Search for the cell housing the specified text and yield its (X, Y) center coordinate. 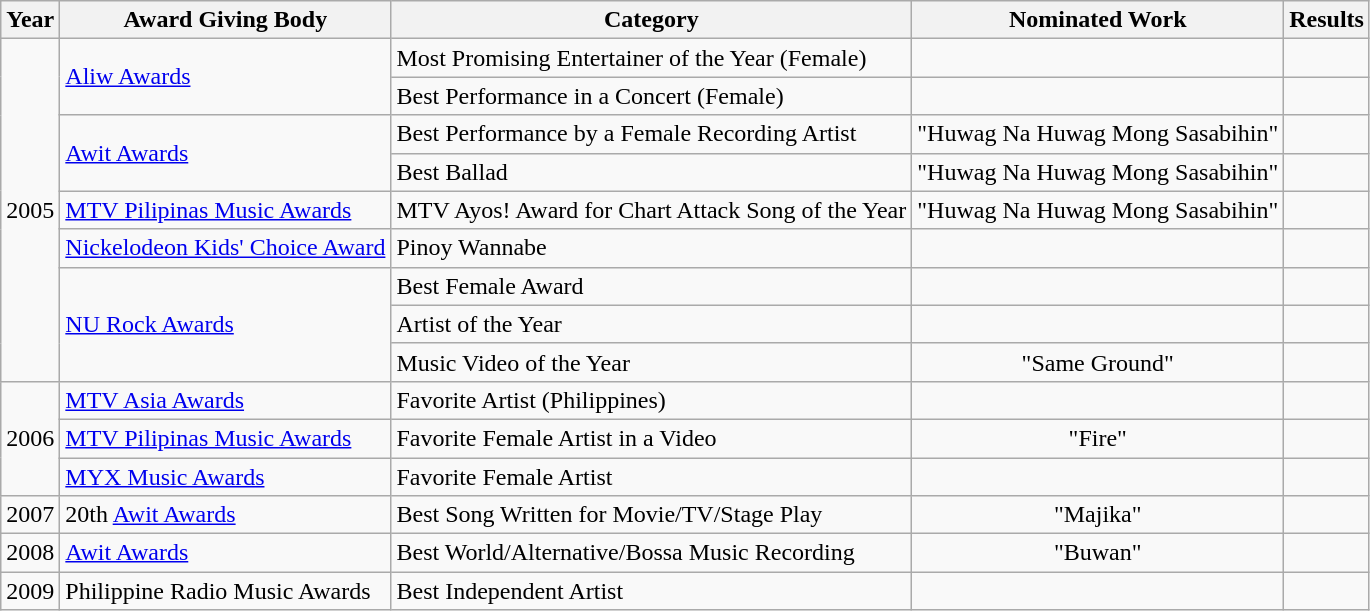
Most Promising Entertainer of the Year (Female) (652, 58)
2007 (30, 515)
"Fire" (1098, 438)
Year (30, 20)
2009 (30, 591)
Nickelodeon Kids' Choice Award (226, 248)
NU Rock Awards (226, 324)
Best Female Award (652, 286)
"Same Ground" (1098, 362)
Best Performance by a Female Recording Artist (652, 134)
MTV Asia Awards (226, 400)
Best Independent Artist (652, 591)
Award Giving Body (226, 20)
Pinoy Wannabe (652, 248)
Best World/Alternative/Bossa Music Recording (652, 553)
2005 (30, 210)
2008 (30, 553)
2006 (30, 438)
Favorite Female Artist (652, 477)
Best Performance in a Concert (Female) (652, 96)
20th Awit Awards (226, 515)
Results (1327, 20)
Favorite Female Artist in a Video (652, 438)
"Buwan" (1098, 553)
Music Video of the Year (652, 362)
Best Ballad (652, 172)
Philippine Radio Music Awards (226, 591)
"Majika" (1098, 515)
Best Song Written for Movie/TV/Stage Play (652, 515)
Aliw Awards (226, 77)
Favorite Artist (Philippines) (652, 400)
MTV Ayos! Award for Chart Attack Song of the Year (652, 210)
MYX Music Awards (226, 477)
Artist of the Year (652, 324)
Nominated Work (1098, 20)
Category (652, 20)
